Search for the cell housing the specified text and yield its (x, y) center coordinate. 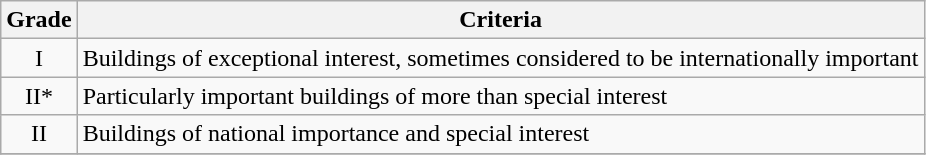
Buildings of exceptional interest, sometimes considered to be internationally important (500, 58)
Grade (39, 20)
Buildings of national importance and special interest (500, 134)
II (39, 134)
II* (39, 96)
I (39, 58)
Particularly important buildings of more than special interest (500, 96)
Criteria (500, 20)
